Search for the cell housing the specified text and yield its (X, Y) center coordinate. 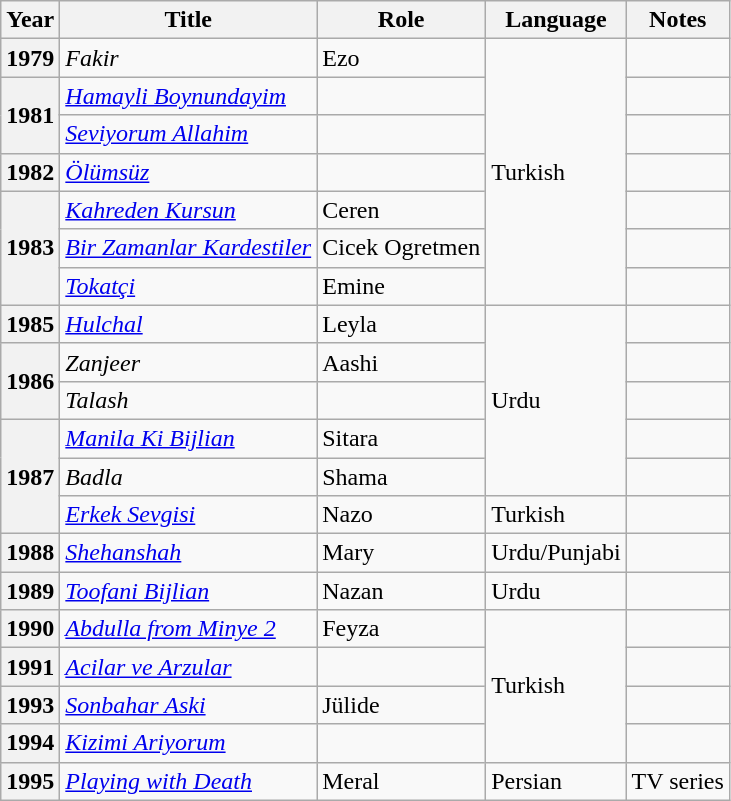
Kahreden Kursun (188, 210)
Hamayli Boynundayim (188, 96)
Sonbahar Aski (188, 705)
Seviyorum Allahim (188, 134)
Persian (556, 781)
Talash (188, 400)
Aashi (402, 362)
Role (402, 20)
Zanjeer (188, 362)
Urdu/Punjabi (556, 553)
1987 (30, 476)
1993 (30, 705)
Acilar ve Arzular (188, 667)
Sitara (402, 438)
Tokatçi (188, 286)
1991 (30, 667)
1981 (30, 115)
Hulchal (188, 324)
Manila Ki Bijlian (188, 438)
Shehanshah (188, 553)
Ölümsüz (188, 172)
1986 (30, 381)
Meral (402, 781)
1988 (30, 553)
Cicek Ogretmen (402, 248)
Playing with Death (188, 781)
1983 (30, 248)
Leyla (402, 324)
Language (556, 20)
Year (30, 20)
Abdulla from Minye 2 (188, 629)
1982 (30, 172)
Fakir (188, 58)
1994 (30, 743)
1989 (30, 591)
Nazan (402, 591)
Mary (402, 553)
1979 (30, 58)
1995 (30, 781)
Nazo (402, 515)
Notes (678, 20)
1990 (30, 629)
Shama (402, 477)
Emine (402, 286)
1985 (30, 324)
Feyza (402, 629)
Erkek Sevgisi (188, 515)
Kizimi Ariyorum (188, 743)
Title (188, 20)
Toofani Bijlian (188, 591)
Ceren (402, 210)
Jülide (402, 705)
TV series (678, 781)
Bir Zamanlar Kardestiler (188, 248)
Ezo (402, 58)
Badla (188, 477)
